Locate the cell with the specified text and output its (x, y) center coordinate. 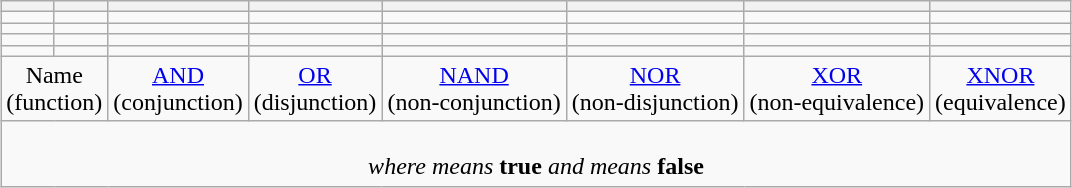
OR(disjunction) (315, 88)
XOR(non-equivalence) (837, 88)
XNOR(equivalence) (1001, 88)
NAND(non-conjunction) (474, 88)
where means true and means false (536, 154)
Name(function) (54, 88)
AND(conjunction) (178, 88)
NOR(non-disjunction) (655, 88)
